Output the [X, Y] coordinate of the center of the cell containing the given text.  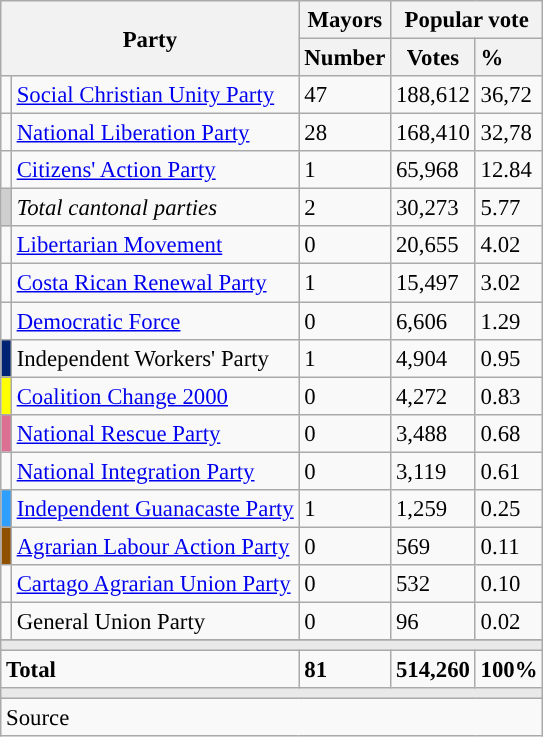
36,72 [509, 95]
Source [272, 718]
Coalition Change 2000 [155, 396]
1,259 [434, 509]
15,497 [434, 283]
1.29 [509, 321]
6,606 [434, 321]
4,904 [434, 358]
3,488 [434, 433]
Number [345, 58]
Popular vote [467, 20]
96 [434, 621]
Independent Guanacaste Party [155, 509]
0.11 [509, 546]
532 [434, 584]
Libertarian Movement [155, 245]
3.02 [509, 283]
47 [345, 95]
2 [345, 208]
28 [345, 133]
0.95 [509, 358]
5.77 [509, 208]
100% [509, 670]
0.61 [509, 471]
Citizens' Action Party [155, 170]
3,119 [434, 471]
81 [345, 670]
National Integration Party [155, 471]
30,273 [434, 208]
0.68 [509, 433]
Democratic Force [155, 321]
Votes [434, 58]
Agrarian Labour Action Party [155, 546]
168,410 [434, 133]
Costa Rican Renewal Party [155, 283]
514,260 [434, 670]
Total [150, 670]
569 [434, 546]
National Liberation Party [155, 133]
65,968 [434, 170]
188,612 [434, 95]
Social Christian Unity Party [155, 95]
Total cantonal parties [155, 208]
% [509, 58]
20,655 [434, 245]
4.02 [509, 245]
0.02 [509, 621]
Cartago Agrarian Union Party [155, 584]
0.10 [509, 584]
Independent Workers' Party [155, 358]
12.84 [509, 170]
32,78 [509, 133]
0.83 [509, 396]
4,272 [434, 396]
Party [150, 38]
Mayors [345, 20]
General Union Party [155, 621]
0.25 [509, 509]
National Rescue Party [155, 433]
